Pinpoint the cell where the given text exists, returning its (X, Y) midpoint coordinate. 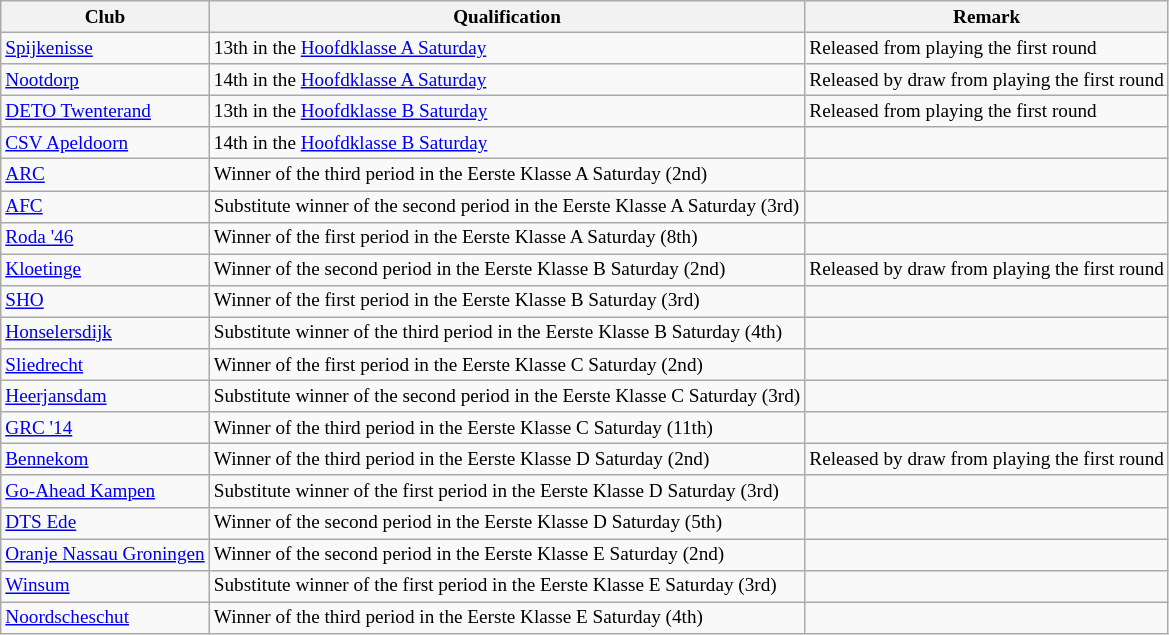
Winner of the first period in the Eerste Klasse C Saturday (2nd) (507, 365)
Winner of the first period in the Eerste Klasse B Saturday (3rd) (507, 301)
Sliedrecht (105, 365)
Roda '46 (105, 238)
SHO (105, 301)
Winner of the third period in the Eerste Klasse E Saturday (4th) (507, 618)
Substitute winner of the first period in the Eerste Klasse D Saturday (3rd) (507, 491)
Winner of the third period in the Eerste Klasse C Saturday (11th) (507, 428)
Winner of the first period in the Eerste Klasse A Saturday (8th) (507, 238)
Winner of the second period in the Eerste Klasse E Saturday (2nd) (507, 554)
Honselersdijk (105, 333)
Winner of the third period in the Eerste Klasse A Saturday (2nd) (507, 175)
DTS Ede (105, 523)
GRC '14 (105, 428)
ARC (105, 175)
14th in the Hoofdklasse B Saturday (507, 143)
13th in the Hoofdklasse B Saturday (507, 111)
Winner of the second period in the Eerste Klasse D Saturday (5th) (507, 523)
Go-Ahead Kampen (105, 491)
Substitute winner of the first period in the Eerste Klasse E Saturday (3rd) (507, 586)
Bennekom (105, 460)
Winner of the third period in the Eerste Klasse D Saturday (2nd) (507, 460)
Nootdorp (105, 80)
Club (105, 17)
Kloetinge (105, 270)
DETO Twenterand (105, 111)
Spijkenisse (105, 48)
CSV Apeldoorn (105, 143)
14th in the Hoofdklasse A Saturday (507, 80)
13th in the Hoofdklasse A Saturday (507, 48)
Qualification (507, 17)
Substitute winner of the second period in the Eerste Klasse A Saturday (3rd) (507, 206)
AFC (105, 206)
Remark (987, 17)
Winner of the second period in the Eerste Klasse B Saturday (2nd) (507, 270)
Substitute winner of the third period in the Eerste Klasse B Saturday (4th) (507, 333)
Heerjansdam (105, 396)
Substitute winner of the second period in the Eerste Klasse C Saturday (3rd) (507, 396)
Winsum (105, 586)
Oranje Nassau Groningen (105, 554)
Noordscheschut (105, 618)
